Find where the given text appears and provide that cell's center as (x, y) coordinate. 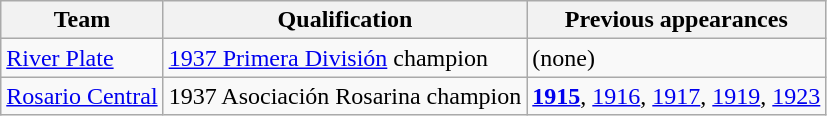
1937 Asociación Rosarina champion (345, 96)
1915, 1916, 1917, 1919, 1923 (676, 96)
River Plate (82, 58)
1937 Primera División champion (345, 58)
(none) (676, 58)
Rosario Central (82, 96)
Team (82, 20)
Qualification (345, 20)
Previous appearances (676, 20)
